Pinpoint the cell where the given text exists, returning its [x, y] midpoint coordinate. 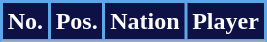
Nation [145, 22]
Player [226, 22]
No. [26, 22]
Pos. [76, 22]
